Pinpoint the cell where the given text exists, returning its (x, y) midpoint coordinate. 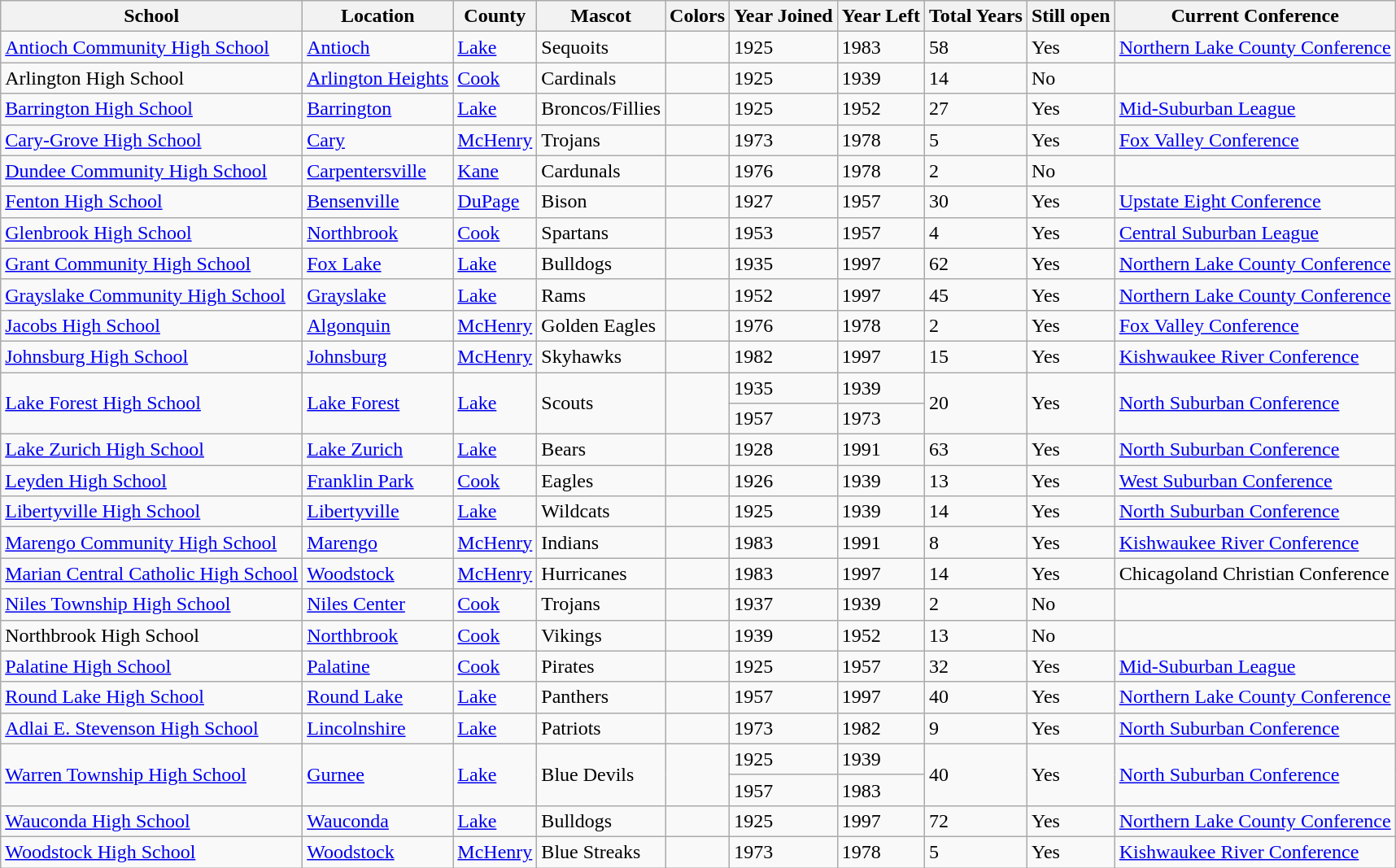
Indians (601, 543)
15 (976, 356)
Warren Township High School (151, 774)
Johnsburg (377, 356)
Upstate Eight Conference (1254, 202)
Grayslake Community High School (151, 294)
Cary (377, 140)
4 (976, 233)
Cary-Grove High School (151, 140)
1937 (784, 604)
Niles Township High School (151, 604)
Rams (601, 294)
Libertyville High School (151, 512)
Antioch (377, 47)
Broncos/Fillies (601, 109)
Total Years (976, 16)
Woodstock High School (151, 852)
Cardunals (601, 171)
Arlington High School (151, 78)
Hurricanes (601, 574)
Bison (601, 202)
Lake Forest High School (151, 403)
Current Conference (1254, 16)
58 (976, 47)
Spartans (601, 233)
Barrington High School (151, 109)
Niles Center (377, 604)
Palatine (377, 666)
County (495, 16)
Marian Central Catholic High School (151, 574)
Franklin Park (377, 481)
Vikings (601, 635)
Fenton High School (151, 202)
63 (976, 450)
Bears (601, 450)
1927 (784, 202)
62 (976, 264)
Eagles (601, 481)
Lake Zurich High School (151, 450)
Leyden High School (151, 481)
1928 (784, 450)
Skyhawks (601, 356)
Scouts (601, 403)
Antioch Community High School (151, 47)
Still open (1071, 16)
Year Joined (784, 16)
Algonquin (377, 325)
Marengo (377, 543)
Chicagoland Christian Conference (1254, 574)
Grayslake (377, 294)
27 (976, 109)
West Suburban Conference (1254, 481)
20 (976, 403)
Dundee Community High School (151, 171)
32 (976, 666)
Lincolnshire (377, 728)
30 (976, 202)
Bensenville (377, 202)
Panthers (601, 697)
Golden Eagles (601, 325)
Barrington (377, 109)
Wauconda High School (151, 821)
Lake Forest (377, 403)
School (151, 16)
Cardinals (601, 78)
Location (377, 16)
Central Suburban League (1254, 233)
45 (976, 294)
1926 (784, 481)
Lake Zurich (377, 450)
Gurnee (377, 774)
Patriots (601, 728)
Round Lake High School (151, 697)
Blue Devils (601, 774)
Pirates (601, 666)
Libertyville (377, 512)
1953 (784, 233)
Sequoits (601, 47)
Palatine High School (151, 666)
Wildcats (601, 512)
Johnsburg High School (151, 356)
DuPage (495, 202)
9 (976, 728)
Colors (698, 16)
Fox Lake (377, 264)
Wauconda (377, 821)
Glenbrook High School (151, 233)
Adlai E. Stevenson High School (151, 728)
Grant Community High School (151, 264)
Round Lake (377, 697)
Marengo Community High School (151, 543)
Carpentersville (377, 171)
Mascot (601, 16)
Arlington Heights (377, 78)
Kane (495, 171)
8 (976, 543)
Northbrook High School (151, 635)
72 (976, 821)
Year Left (880, 16)
Blue Streaks (601, 852)
Jacobs High School (151, 325)
